Determine the (X, Y) coordinate at the center of the cell enclosing the given text.  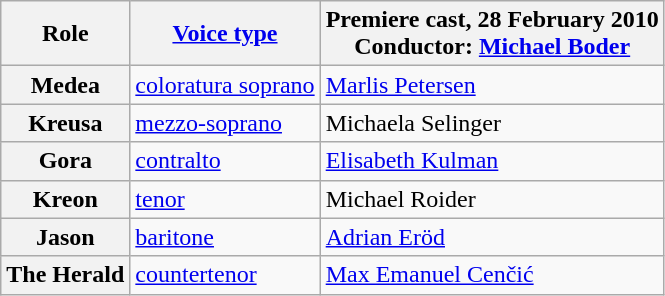
Kreusa (66, 123)
coloratura soprano (225, 85)
Role (66, 34)
mezzo-soprano (225, 123)
Premiere cast, 28 February 2010Conductor: Michael Boder (492, 34)
Marlis Petersen (492, 85)
countertenor (225, 275)
tenor (225, 199)
Kreon (66, 199)
baritone (225, 237)
Medea (66, 85)
The Herald (66, 275)
Gora (66, 161)
Elisabeth Kulman (492, 161)
Voice type (225, 34)
contralto (225, 161)
Michaela Selinger (492, 123)
Jason (66, 237)
Max Emanuel Cenčić (492, 275)
Michael Roider (492, 199)
Adrian Eröd (492, 237)
